Identify which cell holds the provided text, then report its [X, Y] central coordinate. 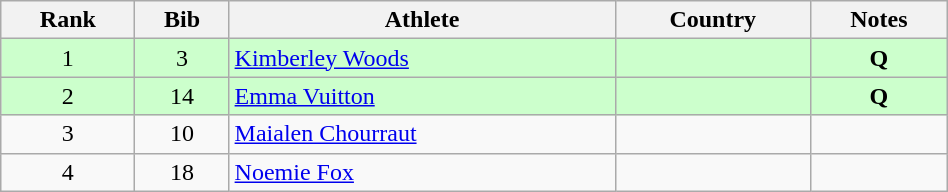
14 [182, 96]
Kimberley Woods [422, 58]
Bib [182, 20]
2 [68, 96]
Notes [878, 20]
10 [182, 134]
Maialen Chourraut [422, 134]
Noemie Fox [422, 172]
1 [68, 58]
Rank [68, 20]
18 [182, 172]
Emma Vuitton [422, 96]
4 [68, 172]
Country [712, 20]
Athlete [422, 20]
